Capture the cell that displays the provided text and extract its (x, y) central coordinate. 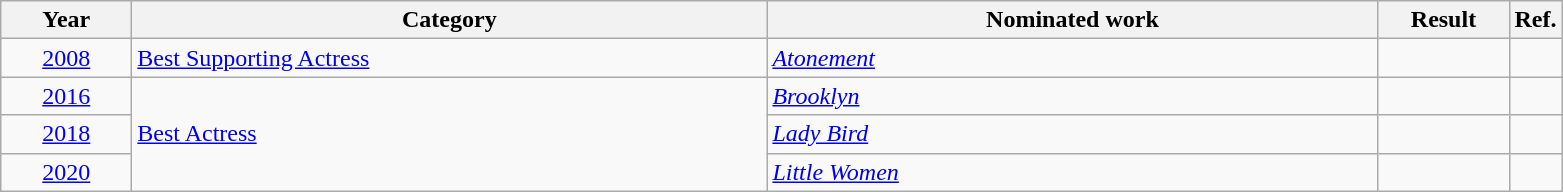
Best Supporting Actress (450, 58)
Little Women (1072, 172)
Ref. (1536, 20)
2008 (66, 58)
Year (66, 20)
Best Actress (450, 134)
Lady Bird (1072, 134)
Nominated work (1072, 20)
2016 (66, 96)
Result (1444, 20)
Atonement (1072, 58)
2020 (66, 172)
Category (450, 20)
2018 (66, 134)
Brooklyn (1072, 96)
